Extract the [X, Y] coordinate from the center of the cell holding the provided text.  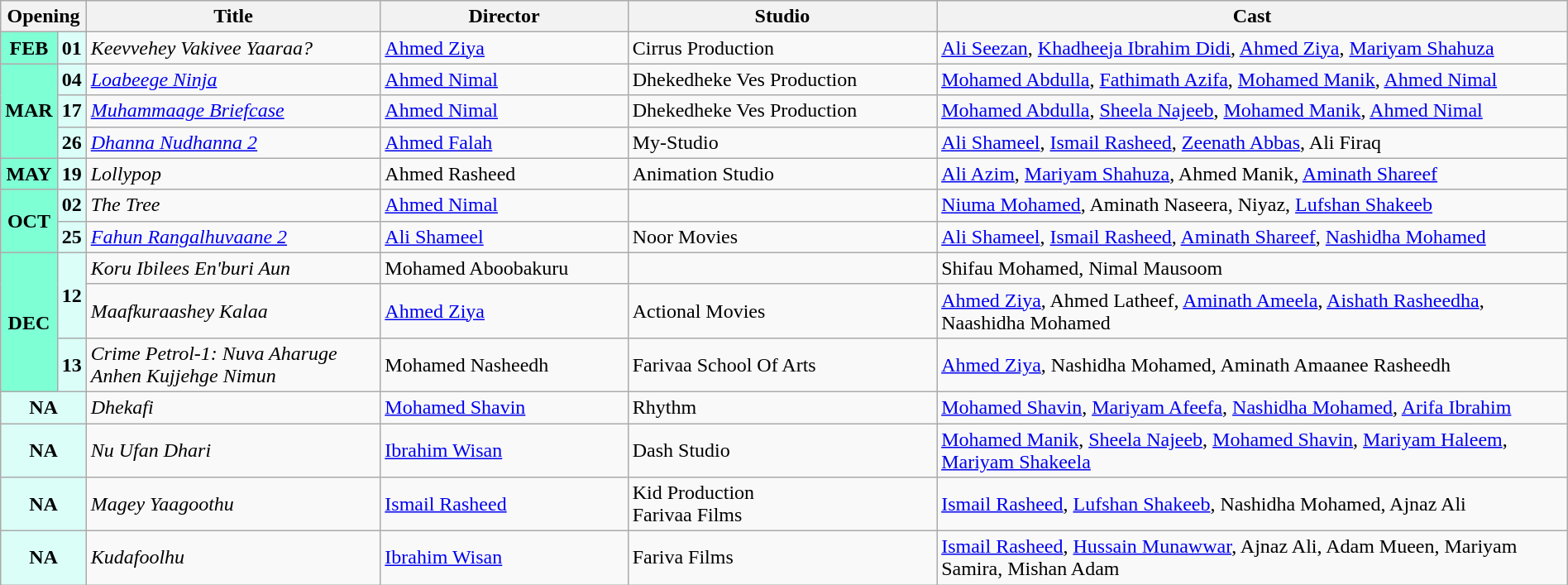
Maafkuraashey Kalaa [233, 311]
Ahmed Ziya, Ahmed Latheef, Aminath Ameela, Aishath Rasheedha, Naashidha Mohamed [1252, 311]
Muhammaage Briefcase [233, 111]
Kudafoolhu [233, 558]
Ali Seezan, Khadheeja Ibrahim Didi, Ahmed Ziya, Mariyam Shahuza [1252, 48]
12 [71, 295]
FEB [29, 48]
DEC [29, 322]
Mohamed Abdulla, Fathimath Azifa, Mohamed Manik, Ahmed Nimal [1252, 79]
01 [71, 48]
Crime Petrol-1: Nuva Aharuge Anhen Kujjehge Nimun [233, 364]
Director [504, 17]
17 [71, 111]
02 [71, 205]
Title [233, 17]
Ali Azim, Mariyam Shahuza, Ahmed Manik, Aminath Shareef [1252, 174]
Mohamed Abdulla, Sheela Najeeb, Mohamed Manik, Ahmed Nimal [1252, 111]
Ahmed Rasheed [504, 174]
Mohamed Nasheedh [504, 364]
19 [71, 174]
Magey Yaagoothu [233, 505]
Koru Ibilees En'buri Aun [233, 268]
13 [71, 364]
04 [71, 79]
Actional Movies [782, 311]
MAR [29, 111]
Kid ProductionFarivaa Films [782, 505]
Ahmed Ziya, Nashidha Mohamed, Aminath Amaanee Rasheedh [1252, 364]
OCT [29, 221]
Ali Shameel, Ismail Rasheed, Zeenath Abbas, Ali Firaq [1252, 142]
Mohamed Aboobakuru [504, 268]
26 [71, 142]
Ismail Rasheed [504, 505]
Mohamed Shavin, Mariyam Afeefa, Nashidha Mohamed, Arifa Ibrahim [1252, 407]
My-Studio [782, 142]
Fariva Films [782, 558]
Nu Ufan Dhari [233, 450]
Studio [782, 17]
Noor Movies [782, 237]
Ali Shameel [504, 237]
Ahmed Falah [504, 142]
Fahun Rangalhuvaane 2 [233, 237]
Mohamed Manik, Sheela Najeeb, Mohamed Shavin, Mariyam Haleem, Mariyam Shakeela [1252, 450]
Cast [1252, 17]
Cirrus Production [782, 48]
Opening [43, 17]
Farivaa School Of Arts [782, 364]
MAY [29, 174]
The Tree [233, 205]
Ismail Rasheed, Lufshan Shakeeb, Nashidha Mohamed, Ajnaz Ali [1252, 505]
Ismail Rasheed, Hussain Munawwar, Ajnaz Ali, Adam Mueen, Mariyam Samira, Mishan Adam [1252, 558]
Ali Shameel, Ismail Rasheed, Aminath Shareef, Nashidha Mohamed [1252, 237]
Loabeege Ninja [233, 79]
Dhekafi [233, 407]
Rhythm [782, 407]
Dhanna Nudhanna 2 [233, 142]
25 [71, 237]
Keevvehey Vakivee Yaaraa? [233, 48]
Dash Studio [782, 450]
Lollypop [233, 174]
Niuma Mohamed, Aminath Naseera, Niyaz, Lufshan Shakeeb [1252, 205]
Animation Studio [782, 174]
Shifau Mohamed, Nimal Mausoom [1252, 268]
Mohamed Shavin [504, 407]
